Pinpoint the cell where the given text exists, returning its [X, Y] midpoint coordinate. 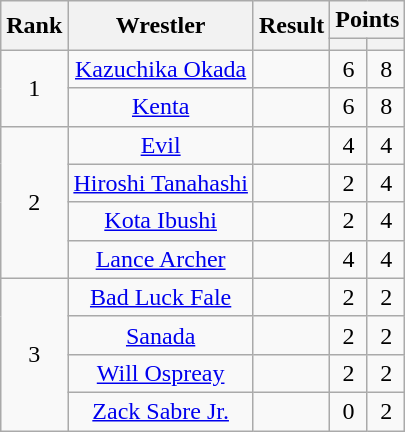
Points [368, 20]
Bad Luck Fale [161, 297]
Evil [161, 145]
1 [34, 88]
Kota Ibushi [161, 221]
Result [291, 26]
Rank [34, 26]
Sanada [161, 335]
Kazuchika Okada [161, 69]
Kenta [161, 107]
Will Ospreay [161, 373]
Wrestler [161, 26]
0 [349, 411]
Hiroshi Tanahashi [161, 183]
Zack Sabre Jr. [161, 411]
Lance Archer [161, 259]
3 [34, 354]
